Scan for the cell matching the given text and deliver its (X, Y) coordinate at center. 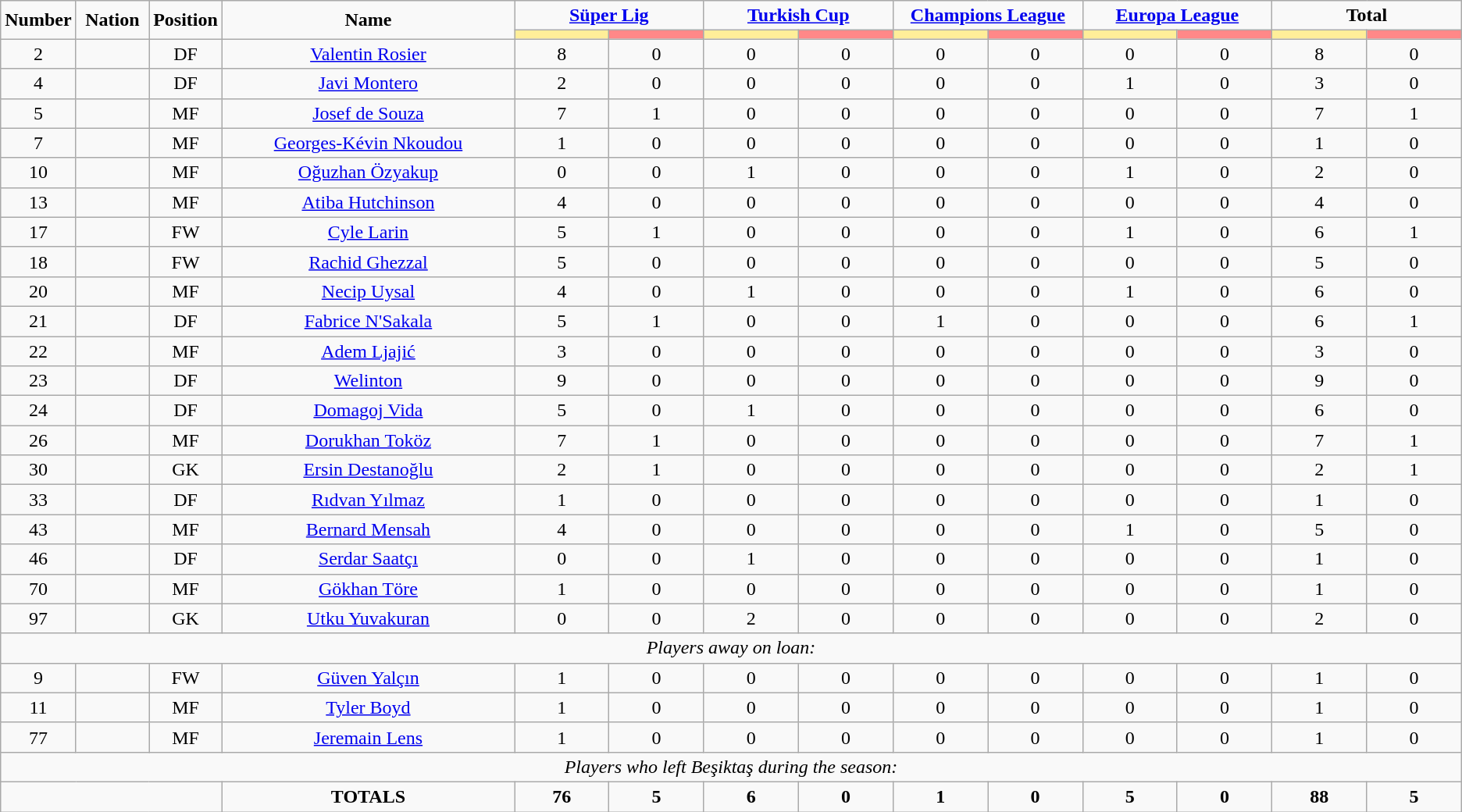
33 (38, 500)
Atiba Hutchinson (368, 202)
Players away on loan: (731, 648)
Champions League (989, 16)
Josef de Souza (368, 113)
Gökhan Töre (368, 589)
Total (1367, 16)
Nation (112, 20)
Javi Montero (368, 84)
Oğuzhan Özyakup (368, 173)
Number (38, 20)
TOTALS (368, 796)
Domagoj Vida (368, 411)
Welinton (368, 381)
24 (38, 411)
Europa League (1178, 16)
Georges-Kévin Nkoudou (368, 143)
Tyler Boyd (368, 707)
Necip Uysal (368, 291)
Fabrice N'Sakala (368, 321)
Serdar Saatçı (368, 559)
Cyle Larin (368, 232)
Utku Yuvakuran (368, 618)
Ersin Destanoğlu (368, 470)
Rıdvan Yılmaz (368, 500)
Players who left Beşiktaş during the season: (731, 767)
11 (38, 707)
76 (561, 796)
Valentin Rosier (368, 54)
10 (38, 173)
88 (1320, 796)
18 (38, 262)
21 (38, 321)
46 (38, 559)
26 (38, 440)
Jeremain Lens (368, 737)
Adem Ljajić (368, 351)
Güven Yalçın (368, 678)
13 (38, 202)
22 (38, 351)
Turkish Cup (798, 16)
Süper Lig (609, 16)
97 (38, 618)
17 (38, 232)
Position (186, 20)
20 (38, 291)
Name (368, 20)
77 (38, 737)
Rachid Ghezzal (368, 262)
70 (38, 589)
Dorukhan Toköz (368, 440)
43 (38, 529)
30 (38, 470)
23 (38, 381)
Bernard Mensah (368, 529)
